For the text-containing cell, return its midpoint in [X, Y] coordinate format. 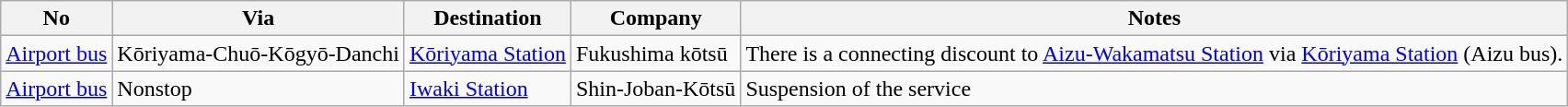
Nonstop [259, 89]
Notes [1154, 18]
There is a connecting discount to Aizu-Wakamatsu Station via Kōriyama Station (Aizu bus). [1154, 53]
Kōriyama Station [488, 53]
Destination [488, 18]
Company [655, 18]
Via [259, 18]
Iwaki Station [488, 89]
Shin-Joban-Kōtsū [655, 89]
Suspension of the service [1154, 89]
Kōriyama-Chuō-Kōgyō-Danchi [259, 53]
No [57, 18]
Fukushima kōtsū [655, 53]
